Identify which cell holds the provided text, then report its [x, y] central coordinate. 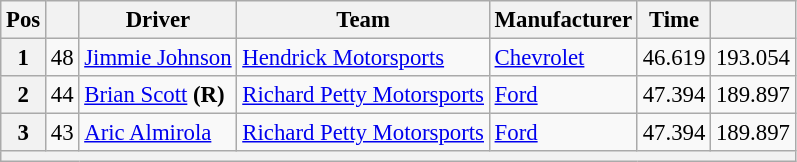
43 [62, 133]
3 [24, 133]
Aric Almirola [158, 133]
46.619 [674, 58]
Time [674, 20]
Brian Scott (R) [158, 95]
Manufacturer [563, 20]
44 [62, 95]
Hendrick Motorsports [363, 58]
Jimmie Johnson [158, 58]
Team [363, 20]
2 [24, 95]
193.054 [754, 58]
48 [62, 58]
1 [24, 58]
Driver [158, 20]
Pos [24, 20]
Chevrolet [563, 58]
